Determine the [X, Y] coordinate at the center of the cell enclosing the given text.  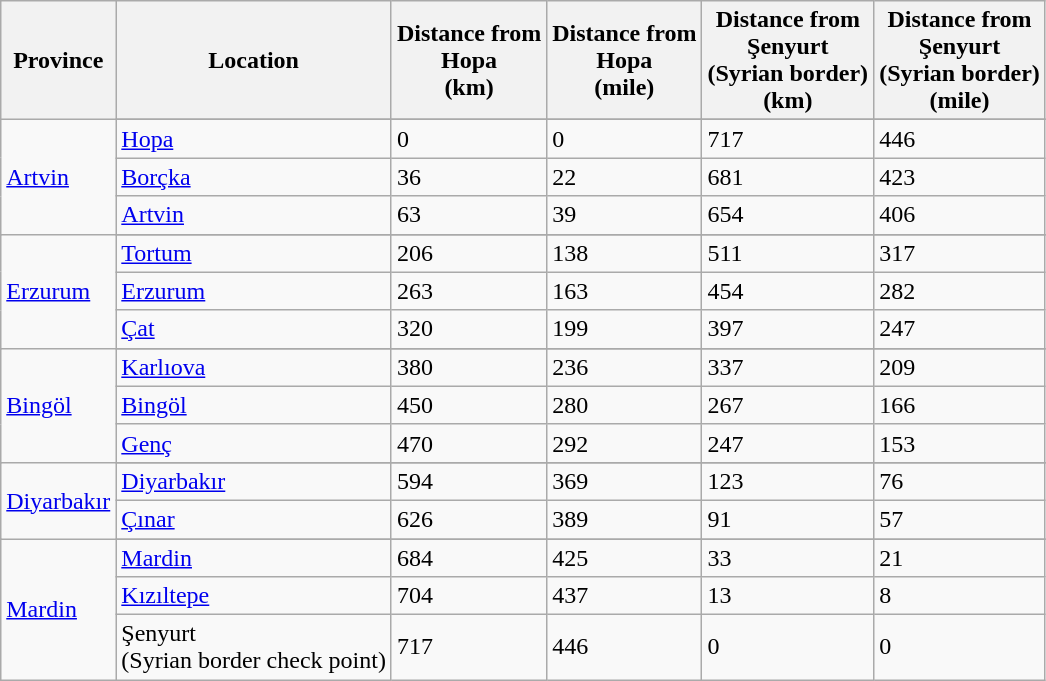
454 [788, 291]
138 [624, 253]
63 [468, 215]
704 [468, 596]
389 [624, 519]
626 [468, 519]
163 [624, 291]
57 [960, 519]
397 [788, 329]
Distance from Şenyurt (Syrian border) (km) [788, 60]
369 [624, 481]
317 [960, 253]
8 [960, 596]
280 [624, 405]
199 [624, 329]
33 [788, 557]
Çat [254, 329]
13 [788, 596]
39 [624, 215]
36 [468, 177]
320 [468, 329]
380 [468, 367]
Kızıltepe [254, 596]
267 [788, 405]
Tortum [254, 253]
123 [788, 481]
21 [960, 557]
Çınar [254, 519]
Hopa [254, 139]
425 [624, 557]
470 [468, 443]
Distance from Şenyurt (Syrian border) (mile) [960, 60]
511 [788, 253]
206 [468, 253]
437 [624, 596]
22 [624, 177]
Şenyurt (Syrian border check point) [254, 648]
Distance from Hopa (mile) [624, 60]
209 [960, 367]
594 [468, 481]
153 [960, 443]
166 [960, 405]
292 [624, 443]
681 [788, 177]
Distance from Hopa (km) [468, 60]
Borçka [254, 177]
423 [960, 177]
91 [788, 519]
406 [960, 215]
236 [624, 367]
654 [788, 215]
337 [788, 367]
263 [468, 291]
Karlıova [254, 367]
76 [960, 481]
Province [58, 60]
450 [468, 405]
684 [468, 557]
Genç [254, 443]
282 [960, 291]
Location [254, 60]
